Locate the cell with the specified text and output its (X, Y) center coordinate. 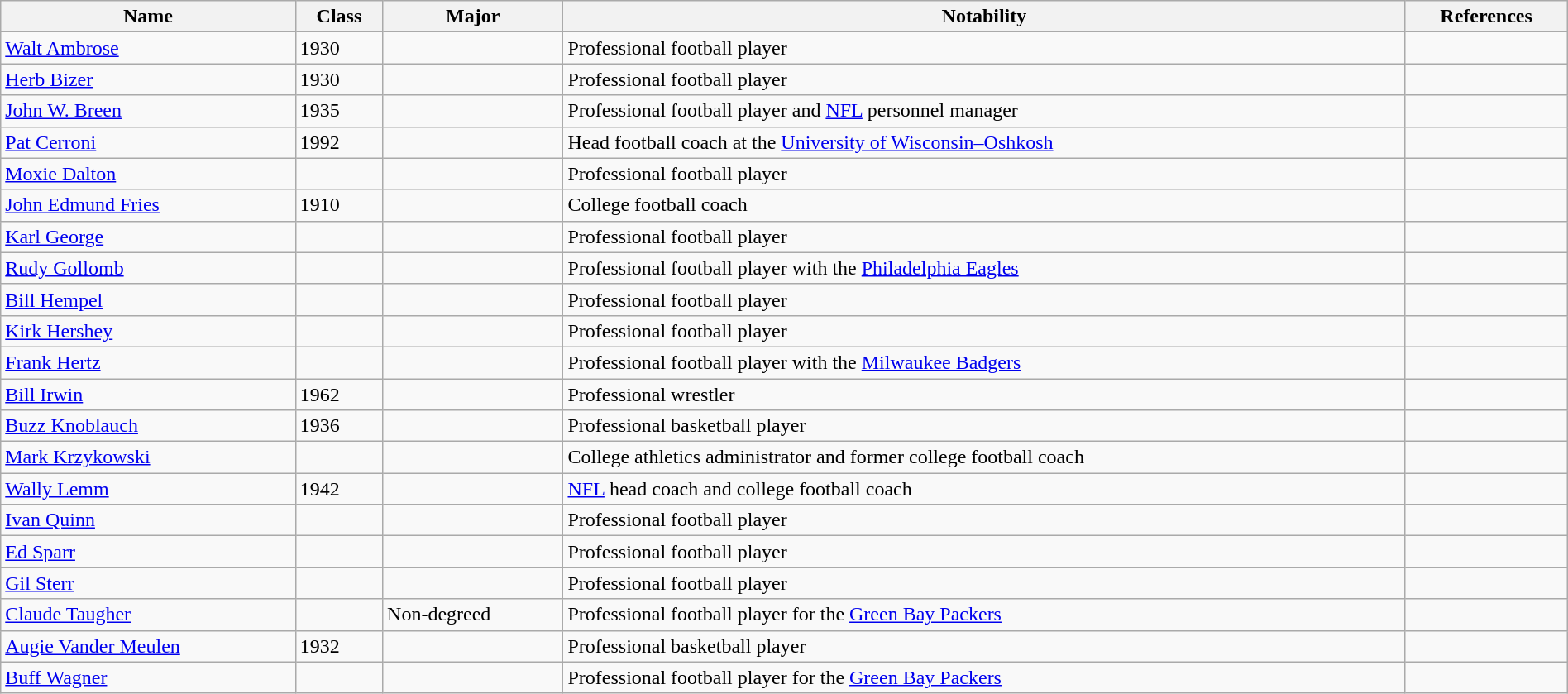
Buff Wagner (149, 677)
John W. Breen (149, 111)
John Edmund Fries (149, 205)
Professional wrestler (984, 395)
Claude Taugher (149, 615)
Professional football player with the Philadelphia Eagles (984, 268)
1992 (339, 142)
Ivan Quinn (149, 520)
Augie Vander Meulen (149, 646)
Head football coach at the University of Wisconsin–Oshkosh (984, 142)
Wally Lemm (149, 489)
Herb Bizer (149, 79)
Class (339, 17)
1962 (339, 395)
1935 (339, 111)
NFL head coach and college football coach (984, 489)
College football coach (984, 205)
1942 (339, 489)
Major (473, 17)
1910 (339, 205)
1936 (339, 426)
Gil Sterr (149, 583)
Professional football player and NFL personnel manager (984, 111)
Ed Sparr (149, 552)
Moxie Dalton (149, 174)
Kirk Hershey (149, 331)
1932 (339, 646)
Professional football player with the Milwaukee Badgers (984, 362)
Bill Hempel (149, 299)
Walt Ambrose (149, 48)
References (1486, 17)
College athletics administrator and former college football coach (984, 457)
Pat Cerroni (149, 142)
Frank Hertz (149, 362)
Name (149, 17)
Bill Irwin (149, 395)
Notability (984, 17)
Rudy Gollomb (149, 268)
Mark Krzykowski (149, 457)
Karl George (149, 237)
Non-degreed (473, 615)
Buzz Knoblauch (149, 426)
